Search for the cell housing the specified text and yield its [X, Y] center coordinate. 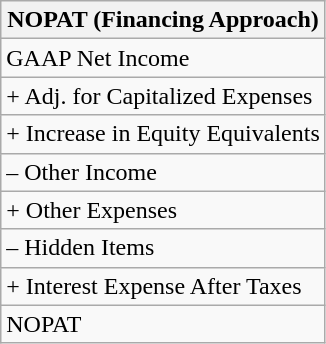
– Other Income [164, 172]
– Hidden Items [164, 248]
+ Other Expenses [164, 210]
GAAP Net Income [164, 58]
NOPAT (Financing Approach) [164, 20]
+ Increase in Equity Equivalents [164, 134]
+ Interest Expense After Taxes [164, 286]
+ Adj. for Capitalized Expenses [164, 96]
NOPAT [164, 324]
